Search for the cell housing the specified text and yield its (X, Y) center coordinate. 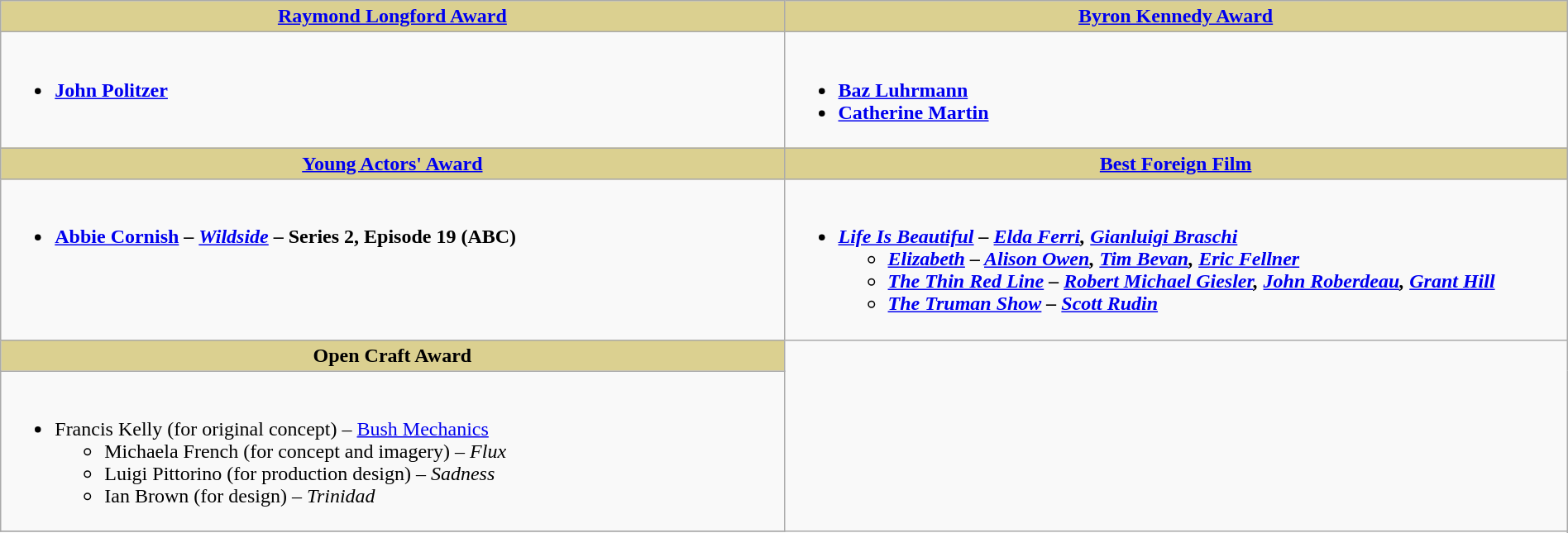
Open Craft Award (392, 355)
Baz LuhrmannCatherine Martin (1176, 90)
Byron Kennedy Award (1176, 17)
Raymond Longford Award (392, 17)
John Politzer (392, 90)
Best Foreign Film (1176, 164)
Abbie Cornish – Wildside – Series 2, Episode 19 (ABC) (392, 259)
Young Actors' Award (392, 164)
